Identify which cell holds the provided text, then report its [x, y] central coordinate. 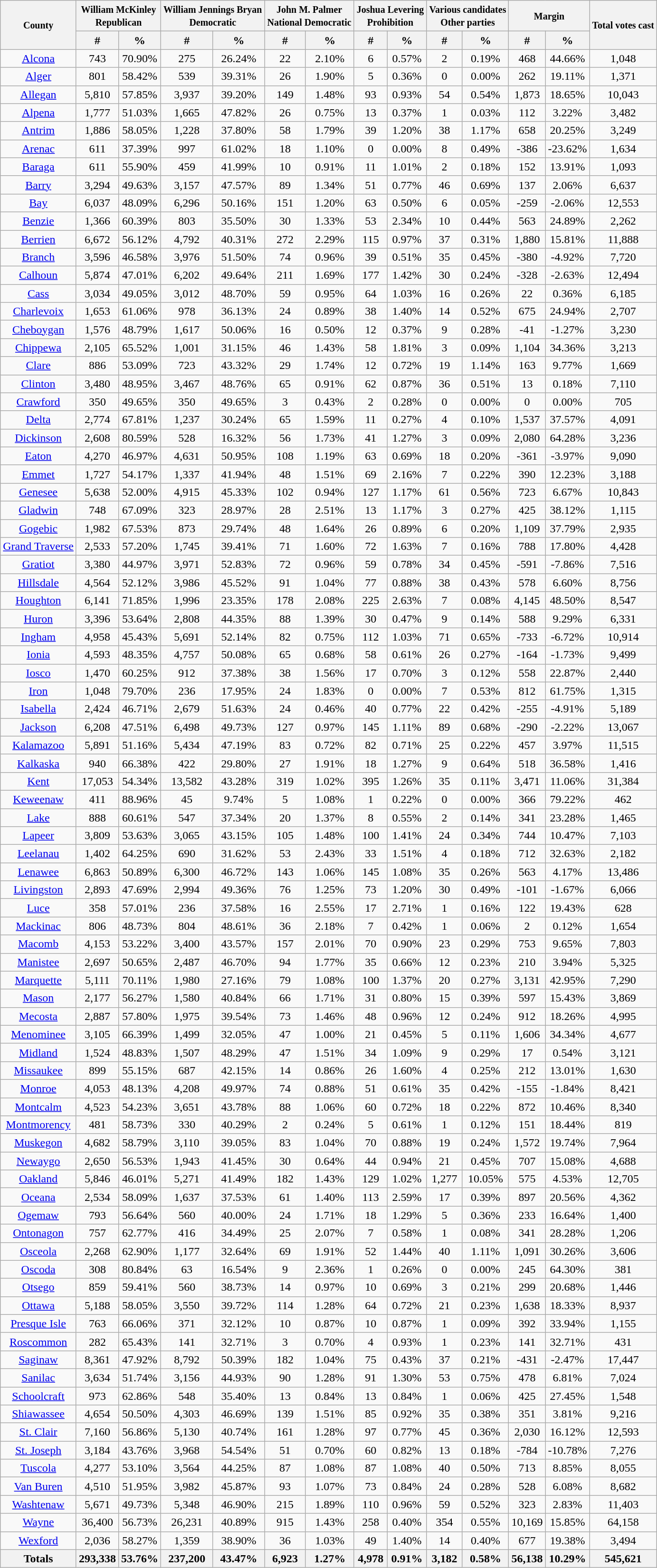
40.00% [238, 1215]
Allegan [38, 94]
10,843 [623, 492]
308 [97, 1269]
44.35% [238, 619]
18.26% [567, 1016]
12,553 [623, 203]
52.00% [140, 492]
940 [97, 763]
0.66% [407, 962]
58.09% [140, 1197]
1,606 [527, 1034]
3,550 [187, 1305]
38.12% [567, 510]
457 [527, 745]
3,400 [187, 944]
1.09% [407, 1052]
Luce [38, 908]
0.53% [486, 691]
8.85% [567, 1468]
6,637 [623, 185]
658 [527, 131]
Alger [38, 76]
51.50% [238, 257]
2.10% [330, 58]
1,177 [187, 1251]
50.06% [238, 330]
2,440 [623, 673]
39.31% [238, 76]
60.61% [140, 817]
1,886 [97, 131]
5,325 [623, 962]
763 [97, 1323]
43.47% [238, 1559]
44.25% [238, 1468]
53.63% [140, 836]
26.24% [238, 58]
40.84% [238, 998]
1,366 [97, 221]
713 [527, 1468]
-2.22% [567, 727]
50.65% [140, 962]
597 [527, 998]
4,277 [97, 1468]
371 [187, 1323]
50.50% [140, 1414]
4,053 [97, 1088]
45.43% [140, 637]
43.28% [238, 781]
129 [371, 1179]
4,428 [623, 547]
Monroe [38, 1088]
58.27% [140, 1540]
11,515 [623, 745]
7,276 [623, 1450]
75 [371, 1360]
1,104 [527, 348]
46.71% [140, 709]
40.29% [238, 1125]
19.11% [567, 76]
707 [527, 1161]
Mackinac [38, 926]
177 [371, 275]
51.16% [140, 745]
Eaton [38, 456]
547 [187, 817]
2.83% [567, 1504]
-6.72% [567, 637]
2.55% [330, 908]
Cheboygan [38, 330]
9.65% [567, 944]
32.05% [238, 1034]
62 [371, 384]
812 [527, 691]
46.97% [140, 456]
4,654 [97, 1414]
15.81% [567, 239]
416 [187, 1233]
4,915 [187, 492]
3,482 [623, 113]
48.35% [140, 655]
3,184 [97, 1450]
390 [527, 474]
1,548 [623, 1396]
5,638 [97, 492]
0.25% [486, 1070]
9,216 [623, 1414]
897 [527, 1197]
58.79% [140, 1143]
34.49% [238, 1233]
2,608 [97, 438]
-164 [527, 655]
Alcona [38, 58]
6,141 [97, 601]
28.97% [238, 510]
Livingston [38, 890]
40.74% [238, 1432]
0.57% [407, 58]
1,745 [187, 547]
Gladwin [38, 510]
366 [527, 799]
2.01% [330, 944]
Charlevoix [38, 312]
4,208 [187, 1088]
Chippewa [38, 348]
52.14% [238, 637]
105 [285, 836]
62.77% [140, 1233]
51.03% [140, 113]
2.07% [330, 1233]
5,271 [187, 1179]
1,943 [187, 1161]
888 [97, 817]
44.97% [140, 565]
18.44% [567, 1125]
10.29% [567, 1559]
Gogebic [38, 529]
65.52% [140, 348]
17,447 [623, 1360]
2.36% [330, 1269]
0.86% [330, 1070]
-290 [527, 727]
1,109 [527, 529]
16.54% [238, 1269]
690 [187, 854]
23.28% [567, 817]
3.94% [567, 962]
52.83% [238, 565]
3,937 [187, 94]
7,290 [623, 980]
10,914 [623, 637]
48.29% [238, 1052]
66 [285, 998]
56.53% [140, 1161]
744 [527, 836]
48.79% [140, 330]
10.46% [567, 1107]
628 [623, 908]
157 [285, 944]
115 [371, 239]
49.97% [238, 1088]
William McKinleyRepublican [118, 16]
2,424 [97, 709]
6,185 [623, 293]
29.74% [238, 529]
0.10% [486, 420]
Dickinson [38, 438]
7,964 [623, 1143]
1.63% [407, 547]
12,494 [623, 275]
1.83% [330, 691]
46.01% [140, 1179]
47.57% [238, 185]
Missaukee [38, 1070]
351 [527, 1414]
6,296 [187, 203]
3,471 [527, 781]
5,671 [97, 1504]
0.90% [407, 944]
28 [285, 510]
13,486 [623, 872]
3,494 [623, 1540]
-255 [527, 709]
8,340 [623, 1107]
Mecosta [38, 1016]
Crawford [38, 402]
40.89% [238, 1522]
5,188 [97, 1305]
50.08% [238, 655]
2.18% [330, 926]
41.49% [238, 1179]
997 [187, 149]
54.34% [140, 781]
108 [285, 456]
Antrim [38, 131]
13,582 [187, 781]
3,012 [187, 293]
-2.47% [567, 1360]
71.85% [140, 601]
Kalkaska [38, 763]
7,160 [97, 1432]
2,487 [187, 962]
Roscommon [38, 1341]
6,331 [623, 619]
-733 [527, 637]
70.11% [140, 980]
12,705 [623, 1179]
38.73% [238, 1287]
39.41% [238, 547]
54 [445, 94]
0.65% [486, 637]
Wayne [38, 1522]
2,268 [97, 1251]
6.60% [567, 583]
2.63% [407, 601]
2,080 [527, 438]
2.34% [407, 221]
33 [371, 854]
-10.78% [567, 1450]
Barry [38, 185]
4,682 [97, 1143]
Marquette [38, 980]
7,024 [623, 1378]
539 [187, 76]
32.63% [567, 854]
459 [187, 167]
47.92% [140, 1360]
3,976 [187, 257]
Montcalm [38, 1107]
15.85% [567, 1522]
675 [527, 312]
6,066 [623, 890]
1,996 [187, 601]
1.79% [330, 131]
-431 [527, 1360]
7,720 [623, 257]
1.74% [330, 366]
17.80% [567, 547]
358 [97, 908]
51.95% [140, 1486]
Branch [38, 257]
1.26% [407, 781]
8,937 [623, 1305]
2,036 [97, 1540]
3,982 [187, 1486]
1,093 [623, 167]
1,206 [623, 1233]
1,228 [187, 131]
9.29% [567, 619]
139 [285, 1414]
1,617 [187, 330]
27.45% [567, 1396]
Manistee [38, 962]
52 [371, 1251]
49 [371, 1540]
0.78% [407, 565]
411 [97, 799]
54.54% [238, 1450]
54.23% [140, 1107]
64.25% [140, 854]
33.94% [567, 1323]
16.64% [567, 1215]
15.08% [567, 1161]
William Jennings BryanDemocratic [213, 16]
3,968 [187, 1450]
395 [371, 781]
1.46% [330, 1016]
1.30% [407, 1378]
45.52% [238, 583]
Macomb [38, 944]
1,337 [187, 474]
Iron [38, 691]
3,182 [445, 1559]
5,874 [97, 275]
13.01% [567, 1070]
2,533 [97, 547]
20.68% [567, 1287]
0.44% [486, 221]
4,688 [623, 1161]
793 [97, 1215]
94 [285, 962]
57.20% [140, 547]
Totals [38, 1559]
3,294 [97, 185]
45.33% [238, 492]
Margin [549, 16]
85 [371, 1414]
18.33% [567, 1305]
67.81% [140, 420]
-2.63% [567, 275]
Ontonagon [38, 1233]
4,303 [187, 1414]
468 [527, 58]
62.90% [140, 1251]
23 [445, 944]
56.12% [140, 239]
3,480 [97, 384]
1,001 [187, 348]
122 [527, 908]
2,262 [623, 221]
804 [187, 926]
Gratiot [38, 565]
319 [285, 781]
23.35% [238, 601]
1,155 [623, 1323]
8,756 [623, 583]
1,975 [187, 1016]
0.19% [486, 58]
66.06% [140, 1323]
8,421 [623, 1088]
10,169 [527, 1522]
354 [445, 1522]
34.36% [567, 348]
2.06% [567, 185]
80.84% [140, 1269]
1,637 [187, 1197]
0.56% [486, 492]
48.73% [140, 926]
978 [187, 312]
Lenawee [38, 872]
4,153 [97, 944]
0.46% [330, 709]
9.77% [567, 366]
801 [97, 76]
4,757 [187, 655]
Baraga [38, 167]
Oakland [38, 1179]
41.45% [238, 1161]
10,043 [623, 94]
392 [527, 1323]
48.70% [238, 293]
5,434 [187, 745]
6.67% [567, 492]
-101 [527, 890]
60.39% [140, 221]
518 [527, 763]
-3.97% [567, 456]
58.73% [140, 1125]
2,030 [527, 1432]
18.65% [567, 94]
757 [97, 1233]
Saginaw [38, 1360]
79 [285, 980]
57.01% [140, 908]
37.80% [238, 131]
Alpena [38, 113]
3,236 [623, 438]
Schoolcraft [38, 1396]
1,470 [97, 673]
748 [97, 510]
102 [285, 492]
49.64% [238, 275]
41 [371, 438]
2,534 [97, 1197]
Arenac [38, 149]
5,111 [97, 980]
1.73% [330, 438]
49.63% [140, 185]
-2.06% [567, 203]
Shiawassee [38, 1414]
Wexford [38, 1540]
10.05% [486, 1179]
9,090 [623, 456]
Washtenaw [38, 1504]
Mason [38, 998]
Muskegon [38, 1143]
1.01% [407, 167]
2.51% [330, 510]
245 [527, 1269]
Otsego [38, 1287]
Oscoda [38, 1269]
48.83% [140, 1052]
4,631 [187, 456]
161 [285, 1432]
76 [285, 890]
Ionia [38, 655]
22.87% [567, 673]
282 [97, 1341]
5,348 [187, 1504]
90 [285, 1378]
4,145 [527, 601]
39.54% [238, 1016]
-386 [527, 149]
2,774 [97, 420]
44 [371, 1161]
4,362 [623, 1197]
3,249 [623, 131]
431 [623, 1341]
36.58% [567, 763]
49.05% [140, 293]
3,188 [623, 474]
178 [285, 601]
8,682 [623, 1486]
54.17% [140, 474]
Huron [38, 619]
1.07% [330, 1486]
70.90% [140, 58]
1.59% [330, 420]
859 [97, 1287]
19.43% [567, 908]
3,213 [623, 348]
1,465 [623, 817]
John M. PalmerNational Democratic [309, 16]
56.73% [140, 1522]
1,315 [623, 691]
Hillsdale [38, 583]
6,498 [187, 727]
66.38% [140, 763]
29.80% [238, 763]
-1.27% [567, 330]
1,638 [527, 1305]
5,691 [187, 637]
8,547 [623, 601]
0.34% [486, 836]
1.14% [486, 366]
6,863 [97, 872]
2.16% [407, 474]
11,403 [623, 1504]
Emmet [38, 474]
35.40% [238, 1396]
677 [527, 1540]
1.77% [330, 962]
8,055 [623, 1468]
299 [527, 1287]
1.90% [330, 76]
712 [527, 854]
2.71% [407, 908]
24.89% [567, 221]
43.57% [238, 944]
57.80% [140, 1016]
743 [97, 58]
3,467 [187, 384]
1,524 [97, 1052]
211 [285, 275]
St. Joseph [38, 1450]
1,499 [187, 1034]
Iosco [38, 673]
Leelanau [38, 854]
42.15% [238, 1070]
225 [371, 601]
2.29% [330, 239]
39.20% [238, 94]
16.32% [238, 438]
4,510 [97, 1486]
30.24% [238, 420]
588 [527, 619]
3,869 [623, 998]
2,697 [97, 962]
40.31% [238, 239]
1,446 [623, 1287]
1,580 [187, 998]
0.38% [486, 1414]
37.58% [238, 908]
2.43% [330, 854]
-4.92% [567, 257]
Kent [38, 781]
-155 [527, 1088]
42.95% [567, 980]
49.36% [238, 890]
330 [187, 1125]
705 [623, 402]
43.32% [238, 366]
262 [527, 76]
481 [97, 1125]
6,202 [187, 275]
9,499 [623, 655]
275 [187, 58]
1.89% [330, 1504]
30.26% [567, 1251]
788 [527, 547]
60.25% [140, 673]
Menominee [38, 1034]
61.75% [567, 691]
Lapeer [38, 836]
39.05% [238, 1143]
6,300 [187, 872]
2,177 [97, 998]
3,156 [187, 1378]
6,923 [285, 1559]
37.53% [238, 1197]
1.19% [330, 456]
7,516 [623, 565]
31 [371, 998]
6,037 [97, 203]
1,980 [187, 980]
-1.67% [567, 890]
110 [371, 1504]
1,777 [97, 113]
2,935 [623, 529]
899 [97, 1070]
1.69% [330, 275]
19.74% [567, 1143]
St. Clair [38, 1432]
Houghton [38, 601]
Various candidatesOther parties [467, 16]
1.41% [407, 836]
753 [527, 944]
973 [97, 1396]
2.08% [330, 601]
1.34% [330, 185]
4.17% [567, 872]
50.95% [238, 456]
3.81% [567, 1414]
2,887 [97, 1016]
37.34% [238, 817]
1,727 [97, 474]
1.25% [330, 890]
53.09% [140, 366]
Total votes cast [623, 25]
26,231 [187, 1522]
43.78% [238, 1107]
215 [285, 1504]
6.81% [567, 1378]
1,654 [623, 926]
0.05% [486, 203]
27.16% [238, 980]
24.94% [567, 312]
1,537 [527, 420]
1,572 [527, 1143]
-4.91% [567, 709]
7,110 [623, 384]
1.39% [330, 619]
3,564 [187, 1468]
50.89% [140, 872]
4,958 [97, 637]
4,564 [97, 583]
2,650 [97, 1161]
548 [187, 1396]
1,402 [97, 854]
5,846 [97, 1179]
3,606 [623, 1251]
3,986 [187, 583]
163 [527, 366]
9.74% [238, 799]
237,200 [187, 1559]
-7.86% [567, 565]
43.76% [140, 1450]
31.15% [238, 348]
Ingham [38, 637]
56.64% [140, 1215]
27 [285, 763]
422 [187, 763]
37.39% [140, 149]
0.80% [407, 998]
55.90% [140, 167]
Calhoun [38, 275]
31,384 [623, 781]
31.62% [238, 854]
36,400 [97, 1522]
Tuscola [38, 1468]
59.41% [140, 1287]
819 [623, 1125]
462 [623, 799]
61.06% [140, 312]
12.23% [567, 474]
17.95% [238, 691]
1,400 [623, 1215]
37.38% [238, 673]
886 [97, 366]
80.59% [140, 438]
1,665 [187, 113]
575 [527, 1179]
20.56% [567, 1197]
32.12% [238, 1323]
4,995 [623, 1016]
36.13% [238, 312]
687 [187, 1070]
0.47% [407, 619]
4,523 [97, 1107]
8,792 [187, 1360]
16.12% [567, 1432]
Grand Traverse [38, 547]
29 [285, 366]
4,270 [97, 456]
28.28% [567, 1233]
-784 [527, 1450]
4,593 [97, 655]
56 [285, 438]
53.76% [140, 1559]
44.66% [567, 58]
55.15% [140, 1070]
43.15% [238, 836]
48.50% [567, 601]
12,593 [623, 1432]
47.19% [238, 745]
-1.84% [567, 1088]
381 [623, 1269]
50.39% [238, 1360]
46.58% [140, 257]
3,131 [527, 980]
47.01% [140, 275]
4,978 [371, 1559]
1,982 [97, 529]
Isabella [38, 709]
5,189 [623, 709]
233 [527, 1215]
32.64% [238, 1251]
258 [371, 1522]
137 [527, 185]
52.12% [140, 583]
803 [187, 221]
558 [527, 673]
3,230 [623, 330]
Newaygo [38, 1161]
149 [285, 94]
-328 [527, 275]
46.90% [238, 1504]
67.09% [140, 510]
1,416 [623, 763]
212 [527, 1070]
5,891 [97, 745]
88.96% [140, 799]
-361 [527, 456]
79.22% [567, 799]
35.50% [238, 221]
1.64% [330, 529]
1.42% [407, 275]
1.33% [330, 221]
872 [527, 1107]
77 [371, 583]
56.86% [140, 1432]
41.94% [238, 474]
48.13% [140, 1088]
3,065 [187, 836]
3,971 [187, 565]
45.87% [238, 1486]
293,338 [97, 1559]
143 [285, 872]
58.42% [140, 76]
64.30% [567, 1269]
1,115 [623, 510]
34.34% [567, 1034]
478 [527, 1378]
6.08% [567, 1486]
Sanilac [38, 1378]
19.38% [567, 1540]
47.69% [140, 890]
57.85% [140, 94]
1,277 [445, 1179]
47.82% [238, 113]
41.99% [238, 167]
Lake [38, 817]
61.02% [238, 149]
0.95% [330, 293]
1.10% [330, 149]
48.61% [238, 926]
Berrien [38, 239]
17,053 [97, 781]
67.53% [140, 529]
48.95% [140, 384]
4,091 [623, 420]
1,880 [527, 239]
0.31% [486, 239]
Genesee [38, 492]
3,596 [97, 257]
-380 [527, 257]
1,653 [97, 312]
62.86% [140, 1396]
3.22% [567, 113]
Bay [38, 203]
50.16% [238, 203]
272 [285, 239]
10.47% [567, 836]
2.59% [407, 1197]
0.82% [407, 1450]
1,669 [623, 366]
1,634 [623, 149]
3.97% [567, 745]
2,893 [97, 890]
11.06% [567, 781]
County [38, 25]
8,361 [97, 1360]
56,138 [527, 1559]
3,809 [97, 836]
-23.62% [567, 149]
13.91% [567, 167]
51.74% [140, 1378]
114 [285, 1305]
3,396 [97, 619]
64,158 [623, 1522]
-1.73% [567, 655]
3,651 [187, 1107]
97 [371, 1432]
-591 [527, 565]
Van Buren [38, 1486]
1,359 [187, 1540]
Cass [38, 293]
2,182 [623, 854]
Presque Isle [38, 1323]
13,067 [623, 727]
Kalamazoo [38, 745]
1,576 [97, 330]
Joshua LeveringProhibition [390, 16]
66.39% [140, 1034]
2,994 [187, 890]
20.25% [567, 131]
1,507 [187, 1052]
2,105 [97, 348]
65.43% [140, 1341]
5,130 [187, 1432]
Osceola [38, 1251]
578 [527, 583]
46.72% [238, 872]
Ottawa [38, 1305]
1,873 [527, 94]
64.28% [567, 438]
2,679 [187, 709]
1,091 [527, 1251]
37.79% [567, 529]
0.71% [407, 745]
46.70% [238, 962]
210 [527, 962]
56.27% [140, 998]
806 [97, 926]
Montmorency [38, 1125]
53.64% [140, 619]
4,677 [623, 1034]
3,105 [97, 1034]
-259 [527, 203]
Ogemaw [38, 1215]
48.09% [140, 203]
Clinton [38, 384]
Midland [38, 1052]
Keweenaw [38, 799]
46.69% [238, 1414]
3,634 [97, 1378]
39.72% [238, 1305]
11,888 [623, 239]
47.51% [140, 727]
6,672 [97, 239]
1.00% [330, 1034]
873 [187, 529]
152 [527, 167]
48.76% [238, 384]
Oceana [38, 1197]
1.56% [330, 673]
37.57% [567, 420]
3,157 [187, 185]
915 [285, 1522]
6,208 [97, 727]
44.93% [238, 1378]
0.03% [486, 113]
5,810 [97, 94]
4,792 [187, 239]
15 [445, 998]
38.90% [238, 1540]
1.29% [407, 1215]
7,103 [623, 836]
1.81% [407, 348]
7,803 [623, 944]
Delta [38, 420]
Benzie [38, 221]
545,621 [623, 1559]
Jackson [38, 727]
-41 [527, 330]
1,371 [623, 76]
1,237 [187, 420]
3,110 [187, 1143]
15.43% [567, 998]
4.53% [567, 1179]
1,630 [623, 1070]
113 [371, 1197]
3,034 [97, 293]
79.70% [140, 691]
Clare [38, 366]
53.22% [140, 944]
1.44% [407, 1251]
53.10% [140, 1468]
2,808 [187, 619]
51.63% [238, 709]
3,121 [623, 1052]
0.92% [407, 1414]
3,380 [97, 565]
2,707 [623, 312]
